Determine the (X, Y) coordinate at the center of the cell enclosing the given text.  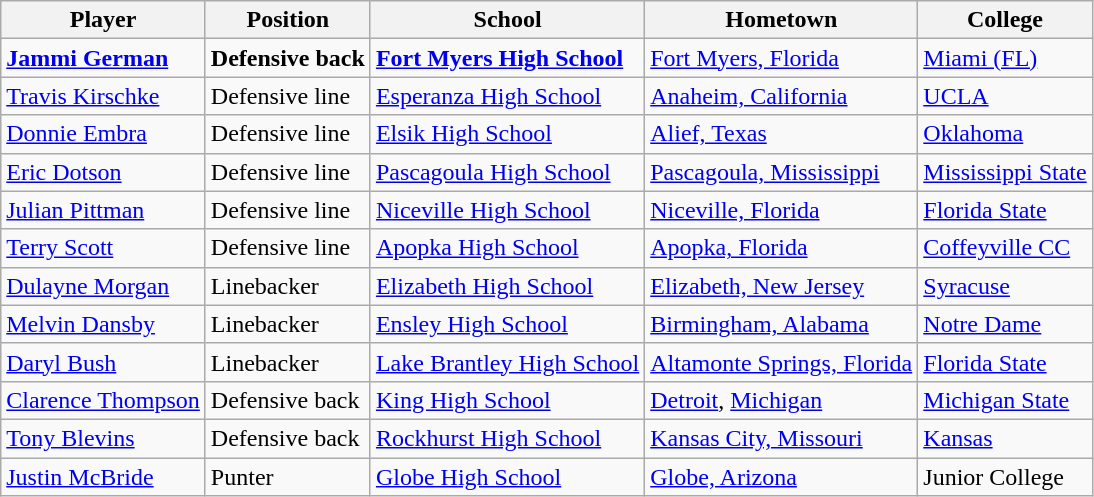
Ensley High School (507, 324)
Detroit, Michigan (782, 400)
College (1005, 20)
Globe, Arizona (782, 477)
King High School (507, 400)
Junior College (1005, 477)
Kansas (1005, 438)
Terry Scott (104, 248)
Coffeyville CC (1005, 248)
Rockhurst High School (507, 438)
Niceville, Florida (782, 210)
Globe High School (507, 477)
Jammi German (104, 58)
Oklahoma (1005, 134)
Pascagoula, Mississippi (782, 172)
Esperanza High School (507, 96)
Birmingham, Alabama (782, 324)
Position (288, 20)
Justin McBride (104, 477)
Lake Brantley High School (507, 362)
Player (104, 20)
Elizabeth, New Jersey (782, 286)
Syracuse (1005, 286)
Apopka, Florida (782, 248)
Punter (288, 477)
Pascagoula High School (507, 172)
School (507, 20)
Niceville High School (507, 210)
Daryl Bush (104, 362)
Kansas City, Missouri (782, 438)
Miami (FL) (1005, 58)
Fort Myers High School (507, 58)
Altamonte Springs, Florida (782, 362)
Clarence Thompson (104, 400)
Eric Dotson (104, 172)
Donnie Embra (104, 134)
Michigan State (1005, 400)
Dulayne Morgan (104, 286)
Julian Pittman (104, 210)
Fort Myers, Florida (782, 58)
Elsik High School (507, 134)
Melvin Dansby (104, 324)
Mississippi State (1005, 172)
Notre Dame (1005, 324)
Anaheim, California (782, 96)
Alief, Texas (782, 134)
Elizabeth High School (507, 286)
Travis Kirschke (104, 96)
Tony Blevins (104, 438)
Hometown (782, 20)
Apopka High School (507, 248)
UCLA (1005, 96)
